Scan for the cell matching the given text and deliver its (X, Y) coordinate at center. 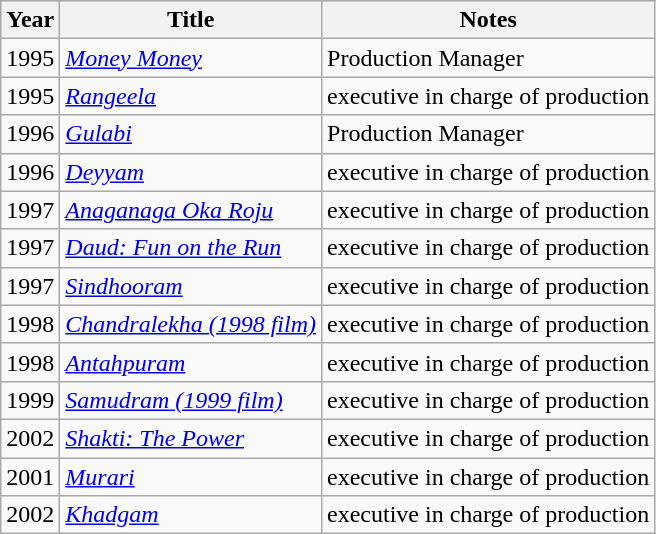
Chandralekha (1998 film) (191, 324)
Sindhooram (191, 286)
Shakti: The Power (191, 438)
Anaganaga Oka Roju (191, 210)
2001 (30, 477)
Money Money (191, 58)
Gulabi (191, 134)
Murari (191, 477)
Title (191, 20)
Antahpuram (191, 362)
Khadgam (191, 515)
Notes (488, 20)
1999 (30, 400)
Deyyam (191, 172)
Samudram (1999 film) (191, 400)
Daud: Fun on the Run (191, 248)
Year (30, 20)
Rangeela (191, 96)
